Search for the cell housing the specified text and yield its [x, y] center coordinate. 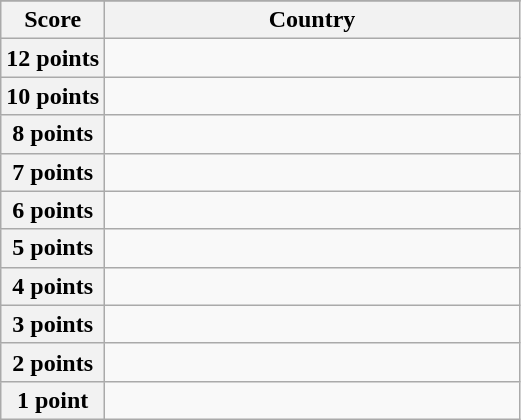
2 points [53, 362]
5 points [53, 248]
Score [53, 20]
7 points [53, 172]
8 points [53, 134]
4 points [53, 286]
1 point [53, 400]
6 points [53, 210]
12 points [53, 58]
10 points [53, 96]
3 points [53, 324]
Country [312, 20]
